Extract the (X, Y) coordinate from the center of the cell holding the provided text.  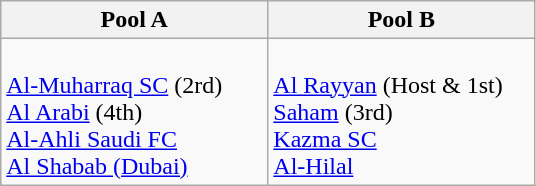
Al Rayyan (Host & 1st) Saham (3rd) Kazma SC Al-Hilal (402, 112)
Pool A (134, 20)
Pool B (402, 20)
Al-Muharraq SC (2rd) Al Arabi (4th) Al-Ahli Saudi FC Al Shabab (Dubai) (134, 112)
